Provide the (x, y) coordinate of the cell's center where the given text is located.  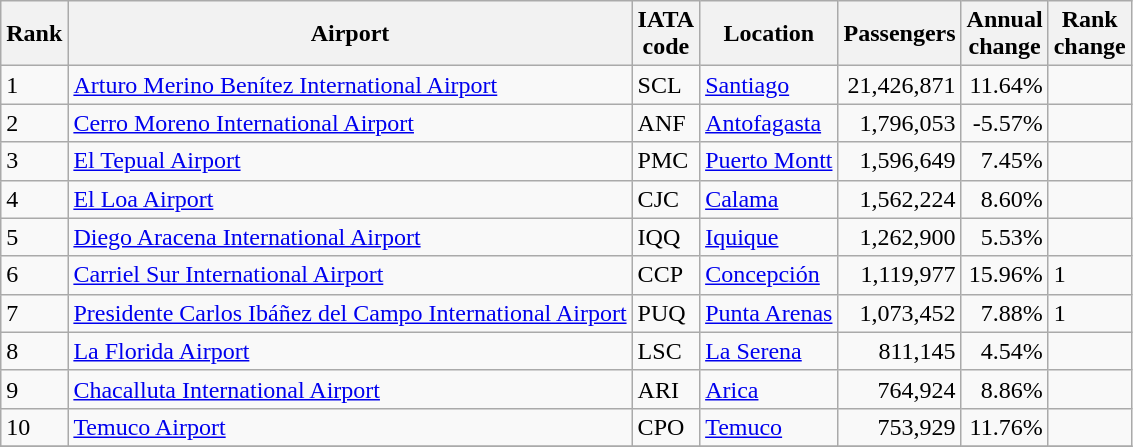
La Florida Airport (350, 351)
IQQ (666, 237)
SCL (666, 85)
Arturo Merino Benítez International Airport (350, 85)
PMC (666, 161)
11.64% (1004, 85)
2 (34, 123)
Passengers (900, 34)
7.88% (1004, 313)
753,929 (900, 427)
3 (34, 161)
1,119,977 (900, 275)
21,426,871 (900, 85)
-5.57% (1004, 123)
7.45% (1004, 161)
1,596,649 (900, 161)
ANF (666, 123)
Iquique (769, 237)
811,145 (900, 351)
Airport (350, 34)
CCP (666, 275)
Rankchange (1090, 34)
La Serena (769, 351)
6 (34, 275)
764,924 (900, 389)
4 (34, 199)
El Tepual Airport (350, 161)
9 (34, 389)
Antofagasta (769, 123)
ARI (666, 389)
8.86% (1004, 389)
El Loa Airport (350, 199)
PUQ (666, 313)
8.60% (1004, 199)
1,562,224 (900, 199)
4.54% (1004, 351)
Temuco Airport (350, 427)
Cerro Moreno International Airport (350, 123)
Location (769, 34)
Rank (34, 34)
Punta Arenas (769, 313)
CPO (666, 427)
1,073,452 (900, 313)
11.76% (1004, 427)
Calama (769, 199)
15.96% (1004, 275)
5.53% (1004, 237)
Carriel Sur International Airport (350, 275)
LSC (666, 351)
10 (34, 427)
Arica (769, 389)
CJC (666, 199)
1,796,053 (900, 123)
Chacalluta International Airport (350, 389)
5 (34, 237)
Temuco (769, 427)
8 (34, 351)
Diego Aracena International Airport (350, 237)
Annualchange (1004, 34)
IATAcode (666, 34)
Concepción (769, 275)
Puerto Montt (769, 161)
Presidente Carlos Ibáñez del Campo International Airport (350, 313)
7 (34, 313)
Santiago (769, 85)
1,262,900 (900, 237)
